Pinpoint the cell where the given text exists, returning its [X, Y] midpoint coordinate. 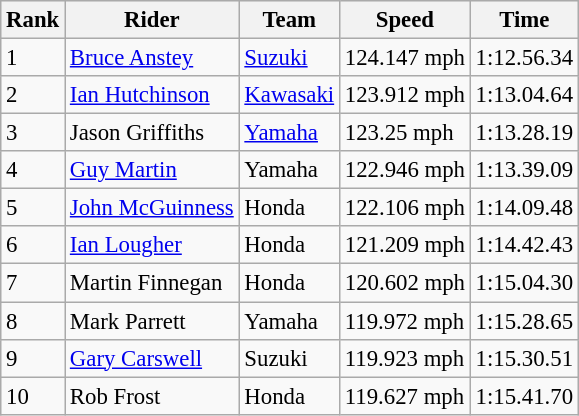
122.946 mph [404, 170]
Rob Frost [152, 396]
Ian Lougher [152, 245]
2 [33, 95]
Team [289, 20]
Rank [33, 20]
1:13.39.09 [524, 170]
John McGuinness [152, 208]
3 [33, 133]
4 [33, 170]
123.912 mph [404, 95]
Jason Griffiths [152, 133]
1:14.09.48 [524, 208]
122.106 mph [404, 208]
1:15.04.30 [524, 283]
Ian Hutchinson [152, 95]
5 [33, 208]
120.602 mph [404, 283]
Kawasaki [289, 95]
Martin Finnegan [152, 283]
121.209 mph [404, 245]
Rider [152, 20]
1 [33, 58]
Guy Martin [152, 170]
10 [33, 396]
123.25 mph [404, 133]
Speed [404, 20]
7 [33, 283]
1:15.41.70 [524, 396]
6 [33, 245]
1:13.28.19 [524, 133]
119.972 mph [404, 321]
Time [524, 20]
1:12.56.34 [524, 58]
Mark Parrett [152, 321]
124.147 mph [404, 58]
1:13.04.64 [524, 95]
119.627 mph [404, 396]
9 [33, 358]
119.923 mph [404, 358]
1:14.42.43 [524, 245]
Gary Carswell [152, 358]
8 [33, 321]
Bruce Anstey [152, 58]
1:15.28.65 [524, 321]
1:15.30.51 [524, 358]
